Scan for the cell matching the given text and deliver its (X, Y) coordinate at center. 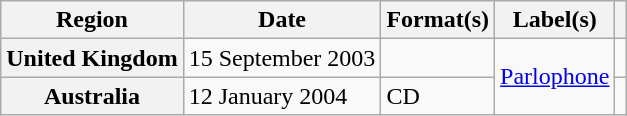
CD (438, 96)
Australia (92, 96)
Region (92, 20)
Date (282, 20)
United Kingdom (92, 58)
15 September 2003 (282, 58)
Label(s) (555, 20)
Format(s) (438, 20)
12 January 2004 (282, 96)
Parlophone (555, 77)
